Extract the [X, Y] coordinate from the center of the cell holding the provided text.  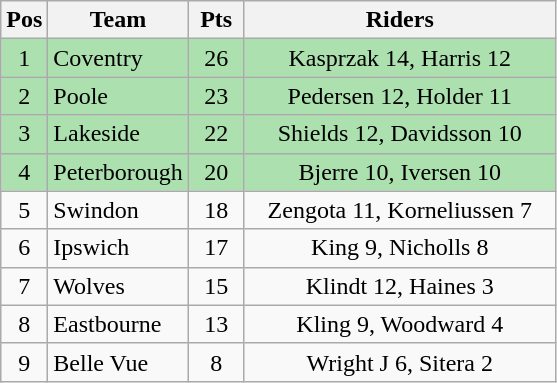
Belle Vue [118, 362]
1 [24, 58]
Peterborough [118, 172]
2 [24, 96]
Coventry [118, 58]
23 [216, 96]
Pedersen 12, Holder 11 [400, 96]
7 [24, 286]
Wright J 6, Sitera 2 [400, 362]
9 [24, 362]
Lakeside [118, 134]
Bjerre 10, Iversen 10 [400, 172]
20 [216, 172]
King 9, Nicholls 8 [400, 248]
Klindt 12, Haines 3 [400, 286]
4 [24, 172]
Team [118, 20]
Kling 9, Woodward 4 [400, 324]
Pos [24, 20]
Ipswich [118, 248]
Shields 12, Davidsson 10 [400, 134]
13 [216, 324]
17 [216, 248]
Swindon [118, 210]
Pts [216, 20]
Eastbourne [118, 324]
26 [216, 58]
Zengota 11, Korneliussen 7 [400, 210]
18 [216, 210]
22 [216, 134]
6 [24, 248]
Wolves [118, 286]
Riders [400, 20]
5 [24, 210]
15 [216, 286]
Poole [118, 96]
Kasprzak 14, Harris 12 [400, 58]
3 [24, 134]
